Extract the [X, Y] coordinate from the center of the cell holding the provided text.  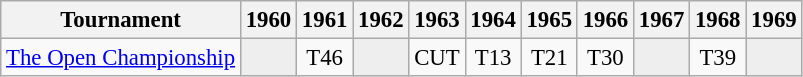
The Open Championship [121, 58]
1966 [605, 20]
CUT [437, 58]
1967 [661, 20]
T46 [325, 58]
1960 [268, 20]
T39 [718, 58]
1969 [774, 20]
1968 [718, 20]
T13 [493, 58]
1963 [437, 20]
T21 [549, 58]
1962 [381, 20]
1964 [493, 20]
Tournament [121, 20]
T30 [605, 58]
1961 [325, 20]
1965 [549, 20]
